Output the [x, y] coordinate of the center of the cell containing the given text.  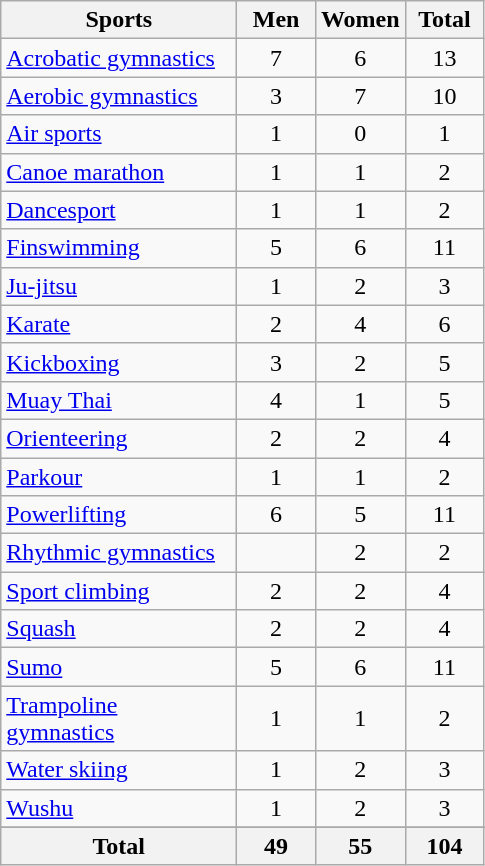
55 [360, 846]
Trampoline gymnastics [119, 718]
Kickboxing [119, 362]
Dancesport [119, 210]
Orienteering [119, 438]
Parkour [119, 477]
Aerobic gymnastics [119, 96]
Sumo [119, 667]
Men [276, 20]
13 [444, 58]
0 [360, 134]
49 [276, 846]
Air sports [119, 134]
104 [444, 846]
Ju-jitsu [119, 286]
Women [360, 20]
Wushu [119, 808]
Karate [119, 324]
Powerlifting [119, 515]
10 [444, 96]
Acrobatic gymnastics [119, 58]
Sports [119, 20]
Rhythmic gymnastics [119, 553]
Squash [119, 629]
Finswimming [119, 248]
Sport climbing [119, 591]
Muay Thai [119, 400]
Canoe marathon [119, 172]
Water skiing [119, 770]
